Identify which cell holds the provided text, then report its [x, y] central coordinate. 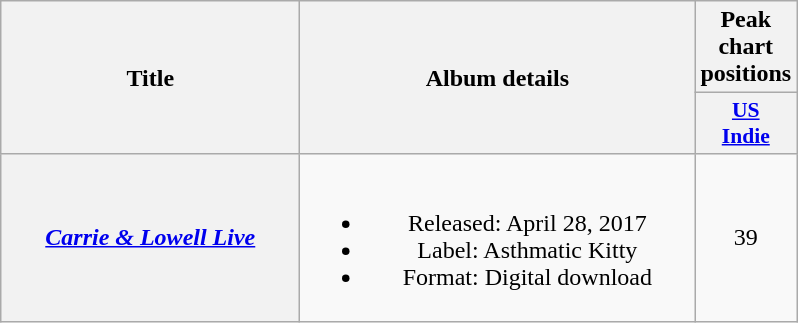
Released: April 28, 2017Label: Asthmatic KittyFormat: Digital download [498, 238]
Carrie & Lowell Live [150, 238]
Album details [498, 78]
USIndie [746, 124]
39 [746, 238]
Title [150, 78]
Peak chart positions [746, 47]
